Output the (X, Y) coordinate of the center of the cell containing the given text.  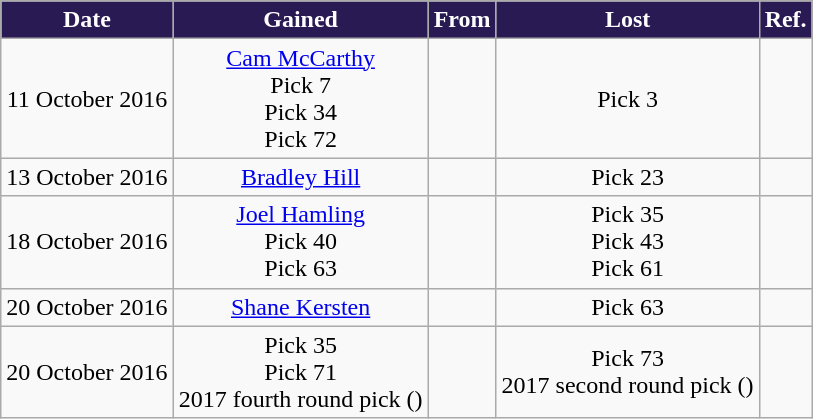
Pick 35Pick 712017 fourth round pick () (300, 372)
Joel HamlingPick 40Pick 63 (300, 242)
Pick 35Pick 43Pick 61 (628, 242)
From (462, 20)
Lost (628, 20)
Ref. (786, 20)
13 October 2016 (87, 177)
Bradley Hill (300, 177)
18 October 2016 (87, 242)
Pick 63 (628, 307)
Shane Kersten (300, 307)
11 October 2016 (87, 98)
Pick 3 (628, 98)
Cam McCarthyPick 7Pick 34Pick 72 (300, 98)
Pick 23 (628, 177)
Gained (300, 20)
Pick 732017 second round pick () (628, 372)
Date (87, 20)
